Find where the given text appears and provide that cell's center as (X, Y) coordinate. 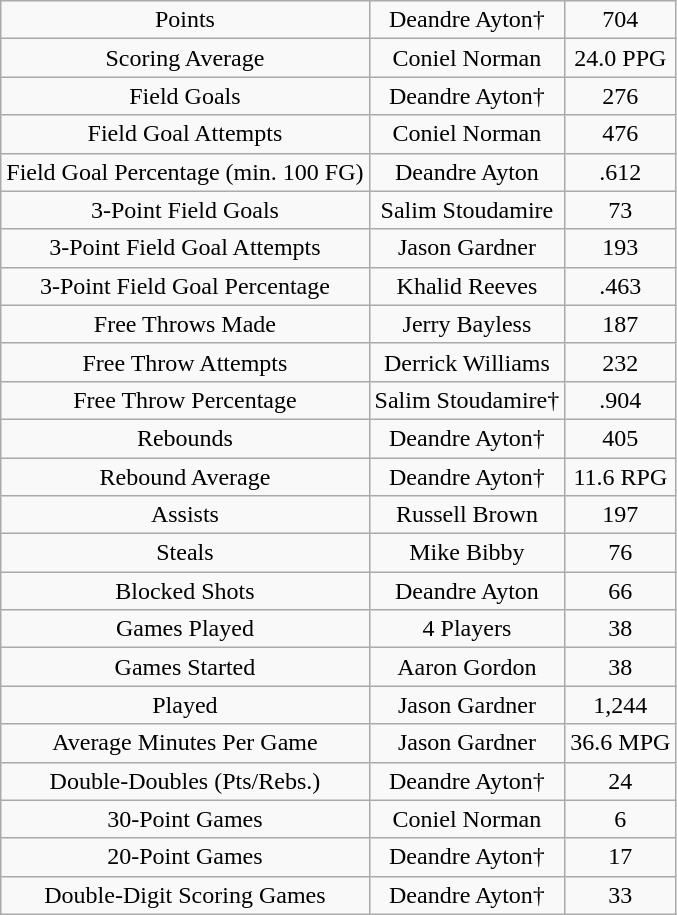
3-Point Field Goal Percentage (185, 286)
Points (185, 20)
4 Players (467, 629)
6 (620, 819)
3-Point Field Goal Attempts (185, 248)
33 (620, 895)
Blocked Shots (185, 591)
Mike Bibby (467, 553)
Free Throw Percentage (185, 400)
.612 (620, 172)
Khalid Reeves (467, 286)
Salim Stoudamire (467, 210)
.463 (620, 286)
.904 (620, 400)
276 (620, 96)
Salim Stoudamire† (467, 400)
Double-Doubles (Pts/Rebs.) (185, 781)
187 (620, 324)
Rebound Average (185, 477)
Field Goal Percentage (min. 100 FG) (185, 172)
73 (620, 210)
Double-Digit Scoring Games (185, 895)
Russell Brown (467, 515)
Rebounds (185, 438)
Assists (185, 515)
1,244 (620, 705)
197 (620, 515)
405 (620, 438)
Free Throw Attempts (185, 362)
Games Played (185, 629)
Steals (185, 553)
232 (620, 362)
17 (620, 857)
476 (620, 134)
Jerry Bayless (467, 324)
Field Goals (185, 96)
3-Point Field Goals (185, 210)
Average Minutes Per Game (185, 743)
24.0 PPG (620, 58)
30-Point Games (185, 819)
704 (620, 20)
Aaron Gordon (467, 667)
Games Started (185, 667)
193 (620, 248)
Free Throws Made (185, 324)
20-Point Games (185, 857)
36.6 MPG (620, 743)
Played (185, 705)
11.6 RPG (620, 477)
66 (620, 591)
24 (620, 781)
Derrick Williams (467, 362)
76 (620, 553)
Field Goal Attempts (185, 134)
Scoring Average (185, 58)
